Scan for the cell matching the given text and deliver its [x, y] coordinate at center. 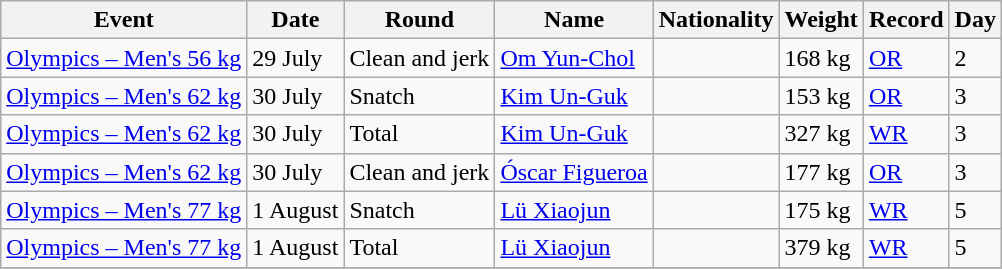
2 [975, 58]
Om Yun-Chol [574, 58]
Record [906, 20]
Óscar Figueroa [574, 172]
327 kg [821, 134]
29 July [296, 58]
Name [574, 20]
177 kg [821, 172]
Olympics – Men's 56 kg [124, 58]
Day [975, 20]
Nationality [716, 20]
Event [124, 20]
Date [296, 20]
168 kg [821, 58]
Round [420, 20]
175 kg [821, 210]
379 kg [821, 248]
Weight [821, 20]
153 kg [821, 96]
